Capture the cell that displays the provided text and extract its (x, y) central coordinate. 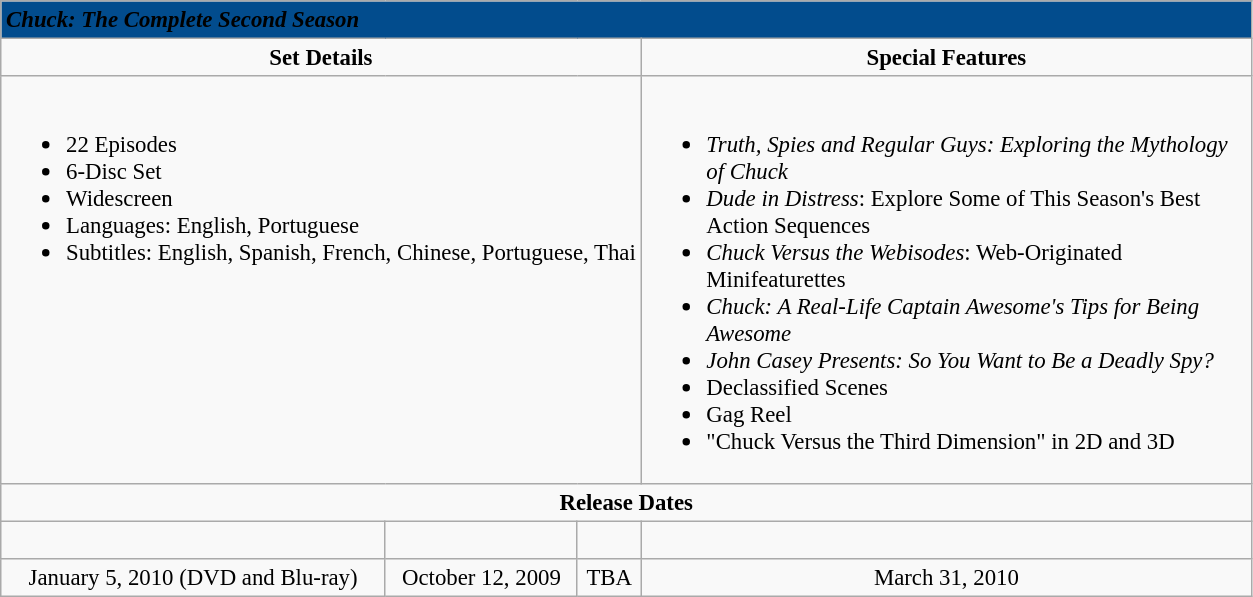
January 5, 2010 (DVD and Blu-ray) (194, 577)
Chuck: The Complete Second Season (626, 20)
Release Dates (626, 502)
Special Features (946, 58)
March 31, 2010 (946, 577)
October 12, 2009 (481, 577)
Set Details (321, 58)
TBA (609, 577)
22 Episodes6-Disc SetWidescreenLanguages: English, PortugueseSubtitles: English, Spanish, French, Chinese, Portuguese, Thai (321, 280)
